For the text-containing cell, return its midpoint in (X, Y) coordinate format. 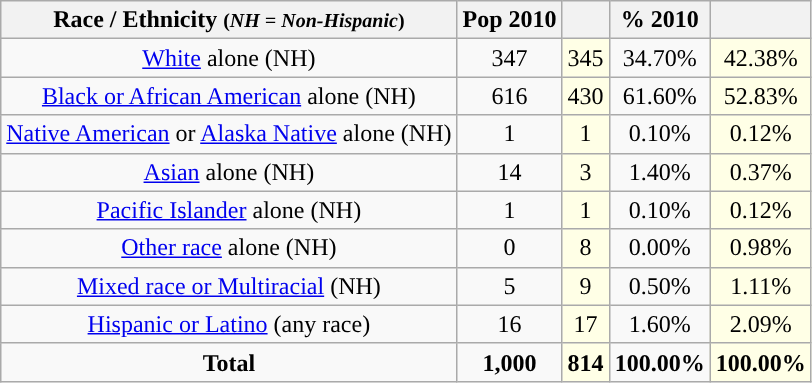
0.98% (760, 248)
3 (586, 172)
34.70% (660, 58)
1.11% (760, 286)
42.38% (760, 58)
Race / Ethnicity (NH = Non-Hispanic) (229, 20)
1,000 (510, 362)
0.37% (760, 172)
9 (586, 286)
61.60% (660, 96)
17 (586, 324)
1.40% (660, 172)
8 (586, 248)
Total (229, 362)
2.09% (760, 324)
Hispanic or Latino (any race) (229, 324)
616 (510, 96)
1.60% (660, 324)
Pop 2010 (510, 20)
16 (510, 324)
White alone (NH) (229, 58)
Native American or Alaska Native alone (NH) (229, 134)
0.00% (660, 248)
0.50% (660, 286)
347 (510, 58)
0 (510, 248)
814 (586, 362)
Other race alone (NH) (229, 248)
Asian alone (NH) (229, 172)
52.83% (760, 96)
Mixed race or Multiracial (NH) (229, 286)
430 (586, 96)
Black or African American alone (NH) (229, 96)
14 (510, 172)
345 (586, 58)
% 2010 (660, 20)
Pacific Islander alone (NH) (229, 210)
5 (510, 286)
